Find where the given text appears and provide that cell's center as (x, y) coordinate. 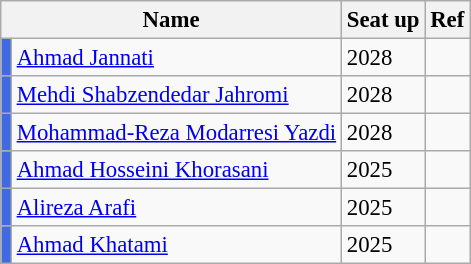
Ref (448, 20)
Name (172, 20)
Ahmad Khatami (176, 245)
Seat up (382, 20)
Alireza Arafi (176, 208)
Mohammad-Reza Modarresi Yazdi (176, 133)
Ahmad Hosseini Khorasani (176, 170)
Mehdi Shabzendedar Jahromi (176, 95)
Ahmad Jannati (176, 58)
